Provide the (X, Y) coordinate of the cell's center where the given text is located.  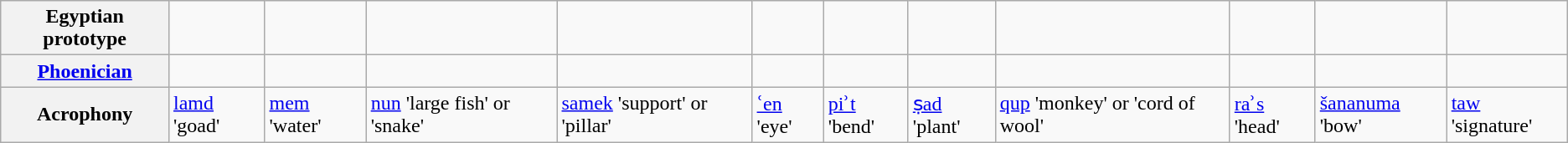
Phoenician (85, 71)
Egyptian prototype (85, 28)
lamd 'goad' (217, 115)
raʾs 'head' (1272, 115)
qup 'monkey' or 'cord of wool' (1112, 115)
ṣad 'plant' (952, 115)
ʿen 'eye' (787, 115)
mem 'water' (315, 115)
samek 'support' or 'pillar' (655, 115)
nun 'large fish' or 'snake' (462, 115)
piʾt 'bend' (866, 115)
Acrophony (85, 115)
šananuma 'bow' (1380, 115)
taw 'signature' (1507, 115)
